Detect which cell encompasses the target text, then output its [x, y] center coordinate. 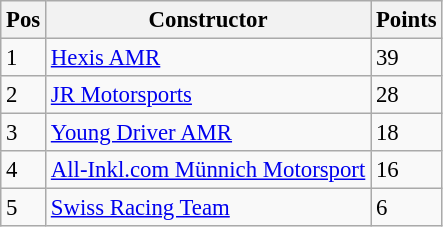
16 [406, 170]
28 [406, 95]
4 [24, 170]
Pos [24, 20]
2 [24, 95]
5 [24, 208]
39 [406, 58]
6 [406, 208]
Constructor [208, 20]
Hexis AMR [208, 58]
Young Driver AMR [208, 133]
JR Motorsports [208, 95]
Points [406, 20]
Swiss Racing Team [208, 208]
3 [24, 133]
1 [24, 58]
18 [406, 133]
All-Inkl.com Münnich Motorsport [208, 170]
